Output the [X, Y] coordinate of the center of the cell containing the given text.  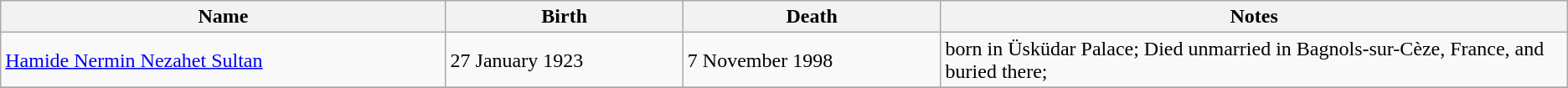
Name [223, 17]
born in Üsküdar Palace; Died unmarried in Bagnols-sur-Cèze, France, and buried there; [1254, 60]
Notes [1254, 17]
Hamide Nermin Nezahet Sultan [223, 60]
Birth [565, 17]
Death [812, 17]
7 November 1998 [812, 60]
27 January 1923 [565, 60]
